Find where the given text appears and provide that cell's center as [x, y] coordinate. 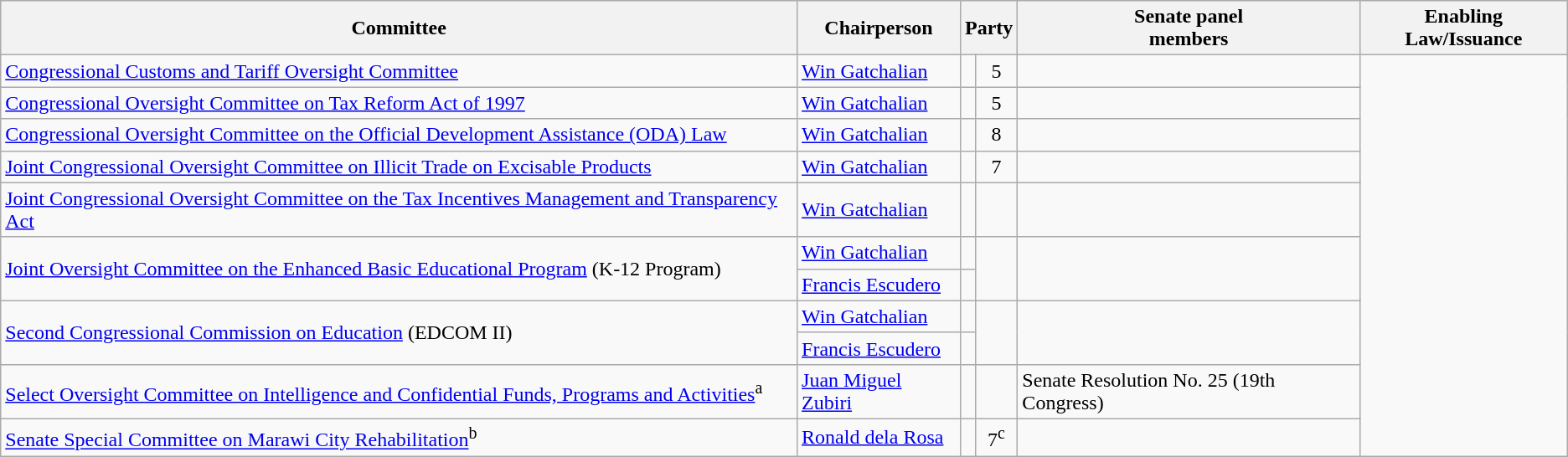
Congressional Oversight Committee on the Official Development Assistance (ODA) Law [399, 135]
Senate Resolution No. 25 (19th Congress) [1189, 392]
Chairperson [879, 28]
Senate Special Committee on Marawi City Rehabilitationb [399, 437]
Congressional Oversight Committee on Tax Reform Act of 1997 [399, 103]
Select Oversight Committee on Intelligence and Confidential Funds, Programs and Activitiesa [399, 392]
Congressional Customs and Tariff Oversight Committee [399, 71]
Ronald dela Rosa [879, 437]
Enabling Law/Issuance [1463, 28]
Joint Oversight Committee on the Enhanced Basic Educational Program (K-12 Program) [399, 269]
8 [997, 135]
Second Congressional Commission on Education (EDCOM II) [399, 332]
Senate panelmembers [1189, 28]
Joint Congressional Oversight Committee on Illicit Trade on Excisable Products [399, 167]
Joint Congressional Oversight Committee on the Tax Incentives Management and Transparency Act [399, 209]
Party [988, 28]
Juan Miguel Zubiri [879, 392]
7 [997, 167]
7c [997, 437]
Committee [399, 28]
